Output the [x, y] coordinate of the center of the cell containing the given text.  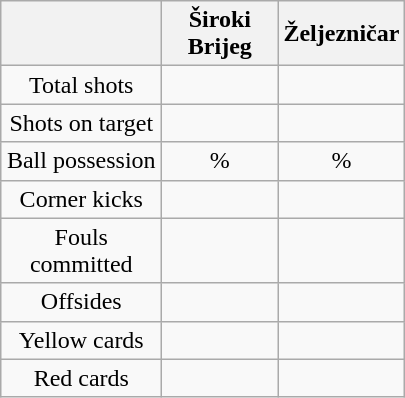
Ball possession [82, 161]
Shots on target [82, 123]
Corner kicks [82, 199]
Široki Brijeg [220, 34]
Offsides [82, 302]
Yellow cards [82, 340]
Red cards [82, 378]
Total shots [82, 85]
Fouls committed [82, 250]
Željezničar [342, 34]
